Locate the cell with the specified text and output its (x, y) center coordinate. 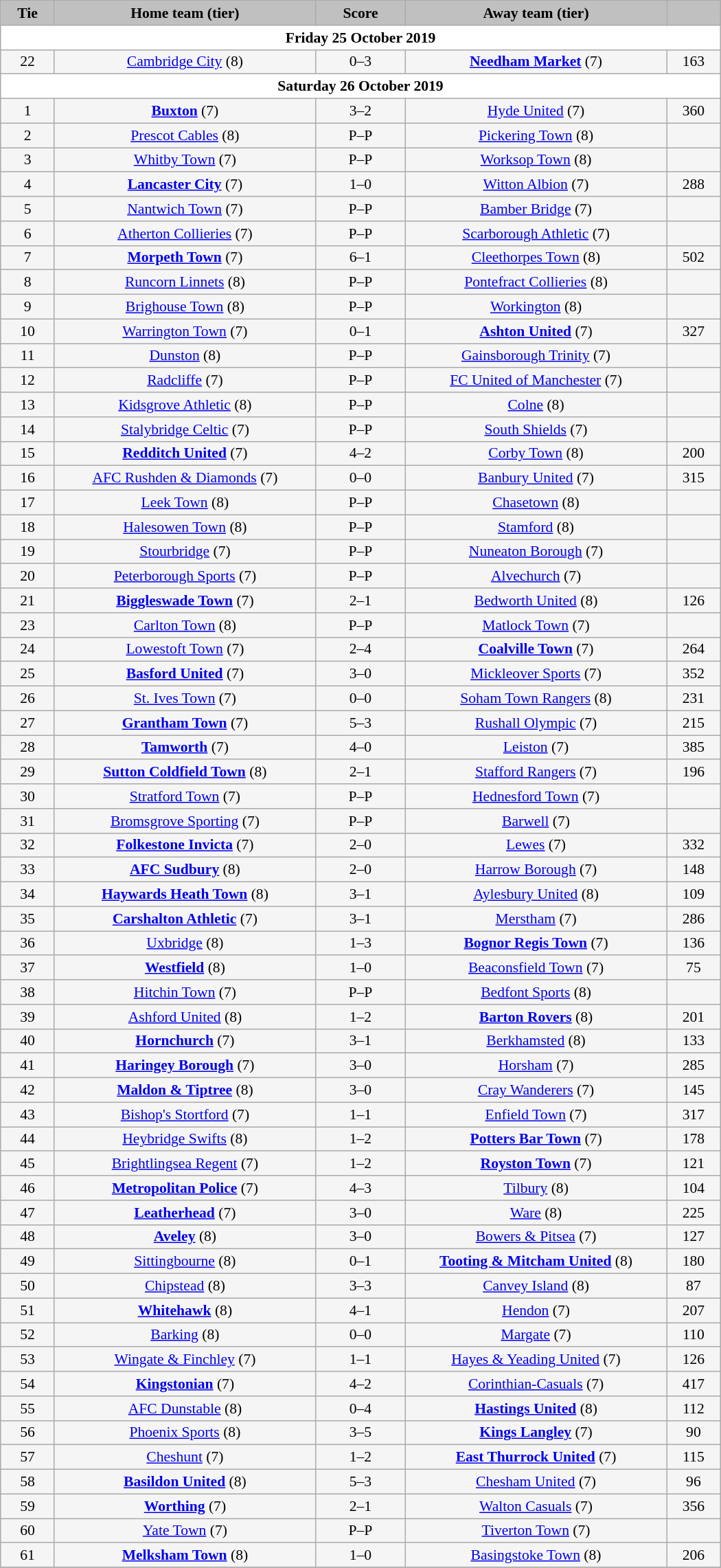
Hornchurch (7) (185, 1041)
30 (27, 796)
Tooting & Mitcham United (8) (536, 1262)
Canvey Island (8) (536, 1286)
38 (27, 992)
317 (694, 1115)
Morpeth Town (7) (185, 258)
61 (27, 1556)
Potters Bar Town (7) (536, 1139)
4–3 (360, 1188)
264 (694, 649)
Home team (tier) (185, 13)
196 (694, 772)
Cleethorpes Town (8) (536, 258)
Lowestoft Town (7) (185, 649)
Merstham (7) (536, 919)
Matlock Town (7) (536, 625)
Royston Town (7) (536, 1164)
417 (694, 1384)
201 (694, 1017)
Heybridge Swifts (8) (185, 1139)
Stafford Rangers (7) (536, 772)
2 (27, 135)
Haywards Heath Town (8) (185, 895)
4–1 (360, 1310)
Wingate & Finchley (7) (185, 1360)
136 (694, 943)
54 (27, 1384)
Alvechurch (7) (536, 576)
Halesowen Town (8) (185, 527)
Banbury United (7) (536, 478)
45 (27, 1164)
13 (27, 405)
25 (27, 674)
Bedfont Sports (8) (536, 992)
Hyde United (7) (536, 111)
Tiverton Town (7) (536, 1531)
Haringey Borough (7) (185, 1066)
15 (27, 453)
Biggleswade Town (7) (185, 601)
28 (27, 748)
52 (27, 1335)
Whitby Town (7) (185, 160)
Hayes & Yeading United (7) (536, 1360)
Bognor Regis Town (7) (536, 943)
110 (694, 1335)
0–3 (360, 62)
27 (27, 723)
50 (27, 1286)
115 (694, 1457)
Bedworth United (8) (536, 601)
Ware (8) (536, 1213)
12 (27, 381)
16 (27, 478)
Tie (27, 13)
Atherton Collieries (7) (185, 234)
St. Ives Town (7) (185, 699)
10 (27, 331)
Away team (tier) (536, 13)
1–3 (360, 943)
200 (694, 453)
Aveley (8) (185, 1237)
Horsham (7) (536, 1066)
180 (694, 1262)
Kidsgrove Athletic (8) (185, 405)
385 (694, 748)
Basingstoke Town (8) (536, 1556)
Worthing (7) (185, 1506)
Mickleover Sports (7) (536, 674)
0–4 (360, 1409)
9 (27, 307)
Redditch United (7) (185, 453)
Ashton United (7) (536, 331)
5 (27, 209)
Melksham Town (8) (185, 1556)
26 (27, 699)
148 (694, 870)
225 (694, 1213)
Tilbury (8) (536, 1188)
352 (694, 674)
55 (27, 1409)
231 (694, 699)
Worksop Town (8) (536, 160)
Hendon (7) (536, 1310)
Maldon & Tiptree (8) (185, 1090)
3–5 (360, 1433)
Chesham United (7) (536, 1482)
Phoenix Sports (8) (185, 1433)
Bamber Bridge (7) (536, 209)
Brightlingsea Regent (7) (185, 1164)
Bishop's Stortford (7) (185, 1115)
Scarborough Athletic (7) (536, 234)
AFC Sudbury (8) (185, 870)
21 (27, 601)
285 (694, 1066)
163 (694, 62)
Prescot Cables (8) (185, 135)
3 (27, 160)
Stratford Town (7) (185, 796)
Score (360, 13)
58 (27, 1482)
48 (27, 1237)
57 (27, 1457)
Barking (8) (185, 1335)
40 (27, 1041)
4 (27, 185)
Chasetown (8) (536, 503)
Workington (8) (536, 307)
Hednesford Town (7) (536, 796)
Coalville Town (7) (536, 649)
145 (694, 1090)
FC United of Manchester (7) (536, 381)
327 (694, 331)
207 (694, 1310)
Basildon United (8) (185, 1482)
Barton Rovers (8) (536, 1017)
178 (694, 1139)
Carlton Town (8) (185, 625)
Grantham Town (7) (185, 723)
Harrow Borough (7) (536, 870)
Soham Town Rangers (8) (536, 699)
Nuneaton Borough (7) (536, 552)
Enfield Town (7) (536, 1115)
Corinthian-Casuals (7) (536, 1384)
18 (27, 527)
75 (694, 968)
Witton Albion (7) (536, 185)
Aylesbury United (8) (536, 895)
37 (27, 968)
Hastings United (8) (536, 1409)
Colne (8) (536, 405)
Buxton (7) (185, 111)
20 (27, 576)
Basford United (7) (185, 674)
19 (27, 552)
51 (27, 1310)
90 (694, 1433)
332 (694, 845)
59 (27, 1506)
Pickering Town (8) (536, 135)
41 (27, 1066)
286 (694, 919)
356 (694, 1506)
Rushall Olympic (7) (536, 723)
6 (27, 234)
31 (27, 821)
Warrington Town (7) (185, 331)
Chipstead (8) (185, 1286)
Uxbridge (8) (185, 943)
42 (27, 1090)
Bromsgrove Sporting (7) (185, 821)
215 (694, 723)
Stalybridge Celtic (7) (185, 429)
Dunston (8) (185, 356)
Westfield (8) (185, 968)
43 (27, 1115)
104 (694, 1188)
1 (27, 111)
Bowers & Pitsea (7) (536, 1237)
AFC Dunstable (8) (185, 1409)
Friday 25 October 2019 (360, 38)
Cheshunt (7) (185, 1457)
8 (27, 282)
49 (27, 1262)
Kingstonian (7) (185, 1384)
4–0 (360, 748)
44 (27, 1139)
29 (27, 772)
127 (694, 1237)
315 (694, 478)
Needham Market (7) (536, 62)
Hitchin Town (7) (185, 992)
AFC Rushden & Diamonds (7) (185, 478)
Saturday 26 October 2019 (360, 87)
Leatherhead (7) (185, 1213)
36 (27, 943)
206 (694, 1556)
Pontefract Collieries (8) (536, 282)
Kings Langley (7) (536, 1433)
35 (27, 919)
3–3 (360, 1286)
Margate (7) (536, 1335)
Sutton Coldfield Town (8) (185, 772)
56 (27, 1433)
34 (27, 895)
Carshalton Athletic (7) (185, 919)
Lancaster City (7) (185, 185)
Sittingbourne (8) (185, 1262)
3–2 (360, 111)
South Shields (7) (536, 429)
53 (27, 1360)
Stamford (8) (536, 527)
87 (694, 1286)
33 (27, 870)
46 (27, 1188)
Gainsborough Trinity (7) (536, 356)
6–1 (360, 258)
288 (694, 185)
121 (694, 1164)
23 (27, 625)
Walton Casuals (7) (536, 1506)
Whitehawk (8) (185, 1310)
Yate Town (7) (185, 1531)
Metropolitan Police (7) (185, 1188)
Barwell (7) (536, 821)
360 (694, 111)
Runcorn Linnets (8) (185, 282)
14 (27, 429)
11 (27, 356)
7 (27, 258)
Ashford United (8) (185, 1017)
17 (27, 503)
47 (27, 1213)
Leiston (7) (536, 748)
Folkestone Invicta (7) (185, 845)
Nantwich Town (7) (185, 209)
Tamworth (7) (185, 748)
East Thurrock United (7) (536, 1457)
Peterborough Sports (7) (185, 576)
32 (27, 845)
Radcliffe (7) (185, 381)
22 (27, 62)
39 (27, 1017)
Stourbridge (7) (185, 552)
Cray Wanderers (7) (536, 1090)
60 (27, 1531)
Corby Town (8) (536, 453)
2–4 (360, 649)
112 (694, 1409)
Leek Town (8) (185, 503)
Berkhamsted (8) (536, 1041)
109 (694, 895)
Lewes (7) (536, 845)
24 (27, 649)
96 (694, 1482)
Beaconsfield Town (7) (536, 968)
133 (694, 1041)
502 (694, 258)
Brighouse Town (8) (185, 307)
Cambridge City (8) (185, 62)
